Provide the [X, Y] coordinate of the cell's center where the given text is located.  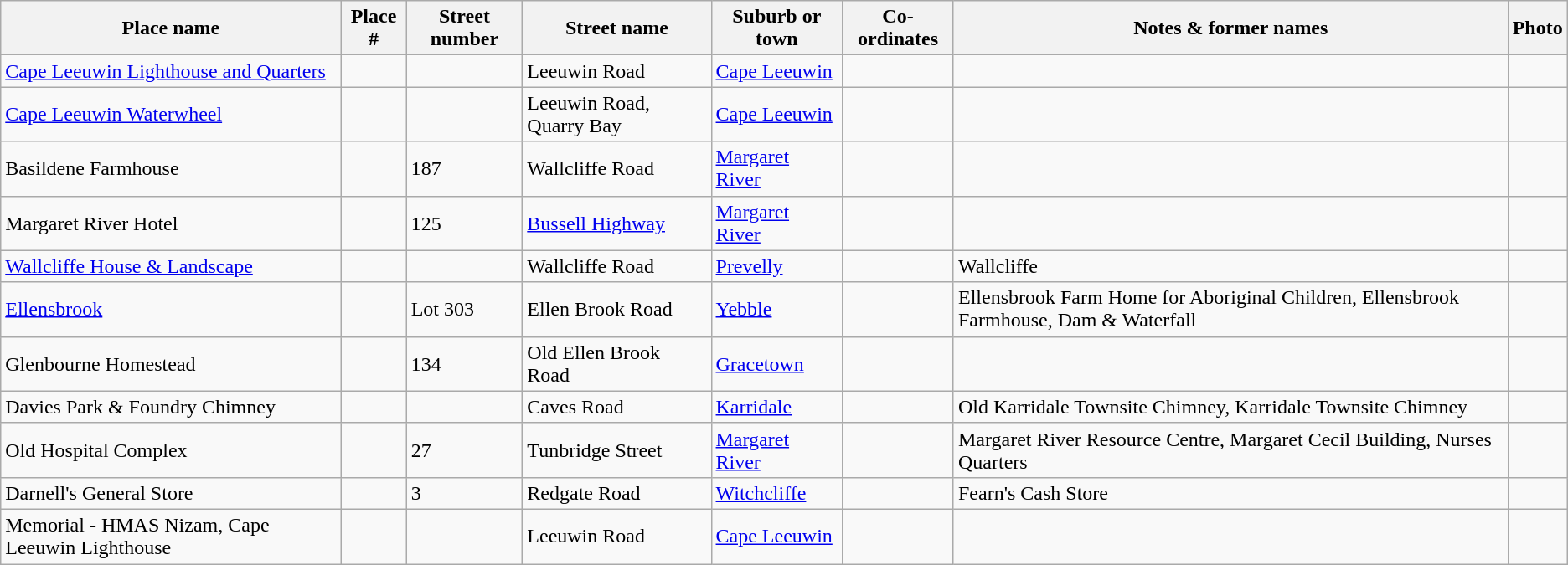
Prevelly [777, 266]
Co-ordinates [898, 28]
Cape Leeuwin Waterwheel [171, 114]
125 [464, 223]
Gracetown [777, 363]
Karridale [777, 407]
Leeuwin Road, Quarry Bay [616, 114]
Place # [374, 28]
Place name [171, 28]
Ellensbrook [171, 310]
Caves Road [616, 407]
Lot 303 [464, 310]
3 [464, 493]
Ellensbrook Farm Home for Aboriginal Children, Ellensbrook Farmhouse, Dam & Waterfall [1230, 310]
Margaret River Resource Centre, Margaret Cecil Building, Nurses Quarters [1230, 450]
Davies Park & Foundry Chimney [171, 407]
Redgate Road [616, 493]
Basildene Farmhouse [171, 169]
Fearn's Cash Store [1230, 493]
Tunbridge Street [616, 450]
Notes & former names [1230, 28]
Bussell Highway [616, 223]
Witchcliffe [777, 493]
187 [464, 169]
Old Ellen Brook Road [616, 363]
Cape Leeuwin Lighthouse and Quarters [171, 71]
Wallcliffe [1230, 266]
Street name [616, 28]
Glenbourne Homestead [171, 363]
Margaret River Hotel [171, 223]
Ellen Brook Road [616, 310]
Darnell's General Store [171, 493]
Suburb or town [777, 28]
Photo [1538, 28]
Old Karridale Townsite Chimney, Karridale Townsite Chimney [1230, 407]
Memorial - HMAS Nizam, Cape Leeuwin Lighthouse [171, 536]
Old Hospital Complex [171, 450]
Yebble [777, 310]
Street number [464, 28]
134 [464, 363]
Wallcliffe House & Landscape [171, 266]
27 [464, 450]
